Scan for the cell matching the given text and deliver its [X, Y] coordinate at center. 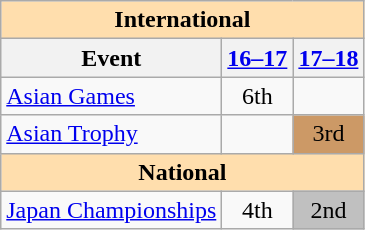
3rd [328, 134]
Asian Trophy [112, 134]
Event [112, 58]
2nd [328, 210]
International [182, 20]
6th [258, 96]
Asian Games [112, 96]
Japan Championships [112, 210]
16–17 [258, 58]
17–18 [328, 58]
National [182, 172]
4th [258, 210]
